Identify which cell holds the provided text, then report its (X, Y) central coordinate. 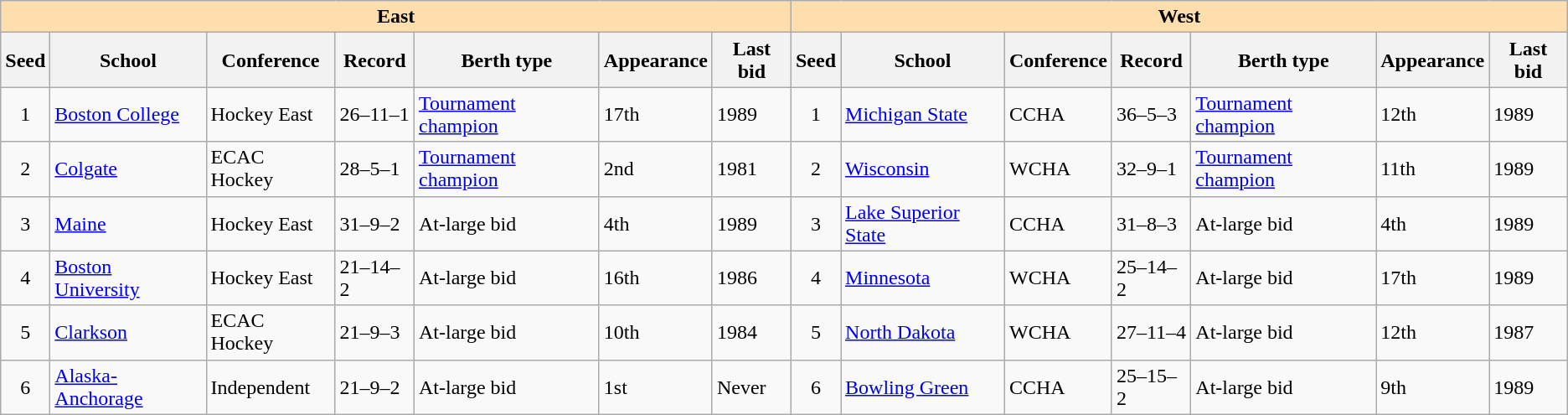
1st (655, 387)
31–9–2 (374, 223)
Alaska-Anchorage (128, 387)
Never (751, 387)
10th (655, 332)
1984 (751, 332)
Wisconsin (923, 169)
Independent (271, 387)
Colgate (128, 169)
East (396, 17)
26–11–1 (374, 114)
Boston University (128, 278)
Clarkson (128, 332)
21–9–3 (374, 332)
1981 (751, 169)
Minnesota (923, 278)
North Dakota (923, 332)
32–9–1 (1151, 169)
25–15–2 (1151, 387)
11th (1432, 169)
Bowling Green (923, 387)
9th (1432, 387)
West (1179, 17)
16th (655, 278)
1986 (751, 278)
31–8–3 (1151, 223)
Maine (128, 223)
2nd (655, 169)
Boston College (128, 114)
25–14–2 (1151, 278)
36–5–3 (1151, 114)
Lake Superior State (923, 223)
27–11–4 (1151, 332)
28–5–1 (374, 169)
21–9–2 (374, 387)
Michigan State (923, 114)
1987 (1529, 332)
21–14–2 (374, 278)
